Capture the cell that displays the provided text and extract its [X, Y] central coordinate. 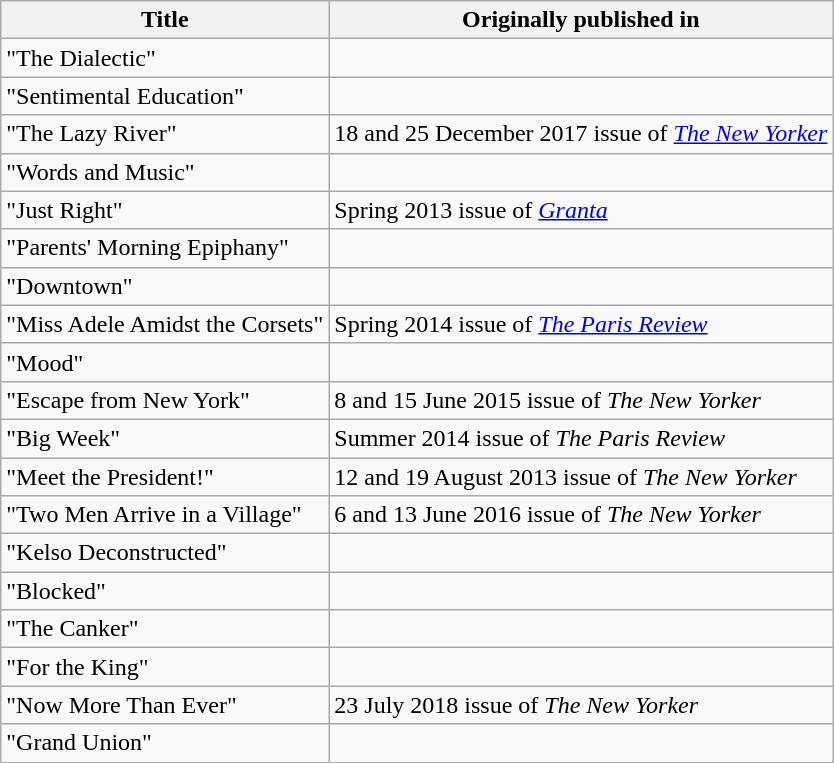
"Parents' Morning Epiphany" [165, 248]
"Two Men Arrive in a Village" [165, 515]
"Big Week" [165, 438]
"Sentimental Education" [165, 96]
"Miss Adele Amidst the Corsets" [165, 324]
Spring 2013 issue of Granta [581, 210]
12 and 19 August 2013 issue of The New Yorker [581, 477]
"The Dialectic" [165, 58]
"For the King" [165, 667]
Originally published in [581, 20]
23 July 2018 issue of The New Yorker [581, 705]
Title [165, 20]
"The Lazy River" [165, 134]
"Words and Music" [165, 172]
"Downtown" [165, 286]
18 and 25 December 2017 issue of The New Yorker [581, 134]
Summer 2014 issue of The Paris Review [581, 438]
"Grand Union" [165, 743]
"Now More Than Ever" [165, 705]
6 and 13 June 2016 issue of The New Yorker [581, 515]
"Escape from New York" [165, 400]
Spring 2014 issue of The Paris Review [581, 324]
"Kelso Deconstructed" [165, 553]
"Mood" [165, 362]
"Blocked" [165, 591]
"The Canker" [165, 629]
"Meet the President!" [165, 477]
8 and 15 June 2015 issue of The New Yorker [581, 400]
"Just Right" [165, 210]
